Capture the cell that displays the provided text and extract its [x, y] central coordinate. 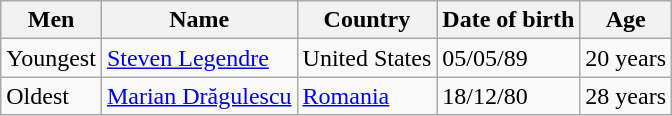
Country [367, 20]
Oldest [52, 96]
Steven Legendre [199, 58]
Age [626, 20]
28 years [626, 96]
Romania [367, 96]
05/05/89 [508, 58]
Men [52, 20]
20 years [626, 58]
Marian Drăgulescu [199, 96]
United States [367, 58]
Youngest [52, 58]
Name [199, 20]
18/12/80 [508, 96]
Date of birth [508, 20]
